Extract the (X, Y) coordinate from the center of the cell holding the provided text.  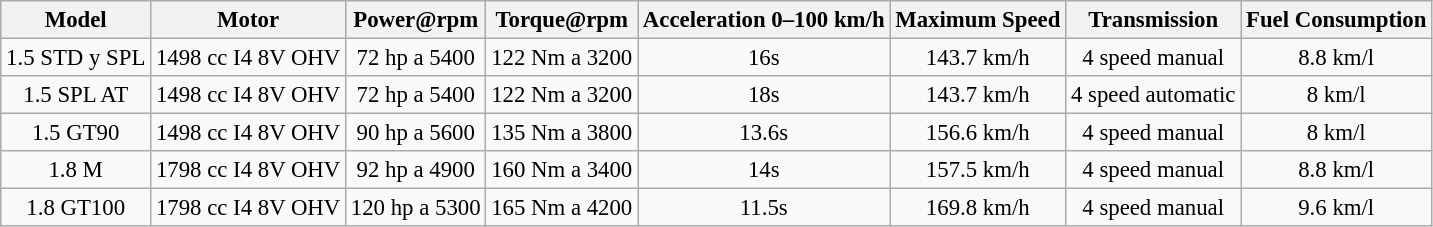
160 Nm a 3400 (562, 170)
92 hp a 4900 (416, 170)
Acceleration 0–100 km/h (764, 20)
1.8 GT100 (76, 208)
157.5 km/h (978, 170)
Power@rpm (416, 20)
Transmission (1154, 20)
Model (76, 20)
169.8 km/h (978, 208)
11.5s (764, 208)
16s (764, 58)
1.5 STD y SPL (76, 58)
1.5 SPL AT (76, 95)
18s (764, 95)
9.6 km/l (1336, 208)
120 hp a 5300 (416, 208)
13.6s (764, 133)
165 Nm a 4200 (562, 208)
90 hp a 5600 (416, 133)
1.5 GT90 (76, 133)
Fuel Consumption (1336, 20)
Motor (248, 20)
156.6 km/h (978, 133)
4 speed automatic (1154, 95)
135 Nm a 3800 (562, 133)
14s (764, 170)
Maximum Speed (978, 20)
1.8 M (76, 170)
Torque@rpm (562, 20)
